Detect which cell encompasses the target text, then output its [x, y] center coordinate. 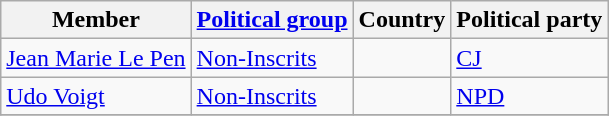
NPD [530, 96]
Political group [272, 20]
Jean Marie Le Pen [96, 58]
CJ [530, 58]
Member [96, 20]
Country [402, 20]
Political party [530, 20]
Udo Voigt [96, 96]
